Find where the given text appears and provide that cell's center as (X, Y) coordinate. 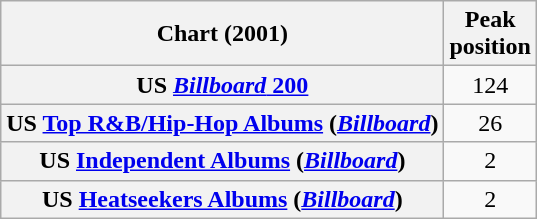
124 (490, 85)
Peakposition (490, 34)
Chart (2001) (222, 34)
US Top R&B/Hip-Hop Albums (Billboard) (222, 123)
26 (490, 123)
US Heatseekers Albums (Billboard) (222, 199)
US Billboard 200 (222, 85)
US Independent Albums (Billboard) (222, 161)
